Output the (X, Y) coordinate of the center of the cell containing the given text.  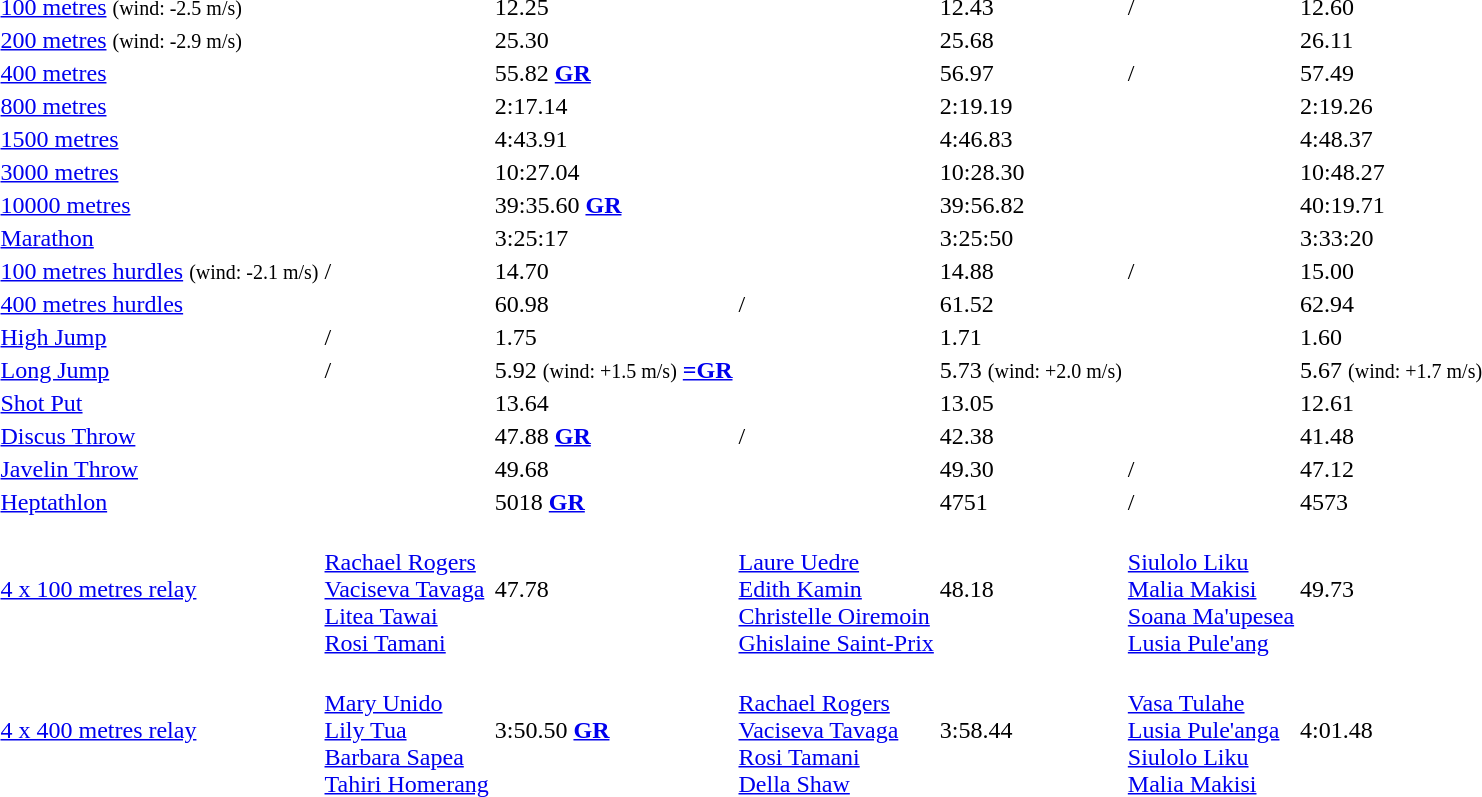
48.18 (1030, 589)
10:27.04 (614, 172)
13.05 (1030, 403)
1.71 (1030, 337)
5.92 (wind: +1.5 m/s) =GR (614, 370)
49.30 (1030, 469)
47.78 (614, 589)
3:25:50 (1030, 238)
4:46.83 (1030, 139)
42.38 (1030, 436)
3:25:17 (614, 238)
49.68 (614, 469)
25.30 (614, 40)
1.75 (614, 337)
Siulolo Liku Malia Makisi Soana Ma'upesea Lusia Pule'ang (1210, 589)
10:28.30 (1030, 172)
5.73 (wind: +2.0 m/s) (1030, 370)
14.70 (614, 271)
4:43.91 (614, 139)
4751 (1030, 502)
2:17.14 (614, 106)
60.98 (614, 304)
2:19.19 (1030, 106)
39:35.60 GR (614, 205)
55.82 GR (614, 73)
5018 GR (614, 502)
13.64 (614, 403)
47.88 GR (614, 436)
Rachael Rogers Vaciseva Tavaga Litea Tawai Rosi Tamani (406, 589)
61.52 (1030, 304)
Laure Uedre Edith Kamin Christelle Oiremoin Ghislaine Saint-Prix (836, 589)
14.88 (1030, 271)
39:56.82 (1030, 205)
56.97 (1030, 73)
25.68 (1030, 40)
